Capture the cell that displays the provided text and extract its (X, Y) central coordinate. 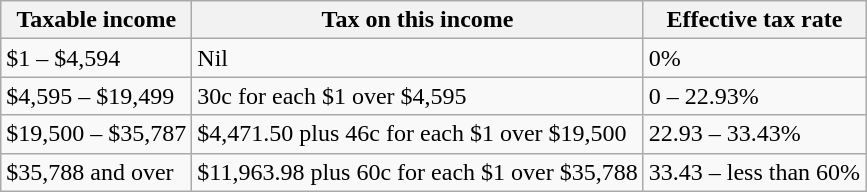
$11,963.98 plus 60c for each $1 over $35,788 (418, 172)
Taxable income (96, 20)
$1 – $4,594 (96, 58)
Nil (418, 58)
30c for each $1 over $4,595 (418, 96)
Effective tax rate (754, 20)
$4,595 – $19,499 (96, 96)
22.93 – 33.43% (754, 134)
$19,500 – $35,787 (96, 134)
0% (754, 58)
33.43 – less than 60% (754, 172)
$35,788 and over (96, 172)
$4,471.50 plus 46c for each $1 over $19,500 (418, 134)
0 – 22.93% (754, 96)
Tax on this income (418, 20)
